Determine the (x, y) coordinate at the center of the cell enclosing the given text.  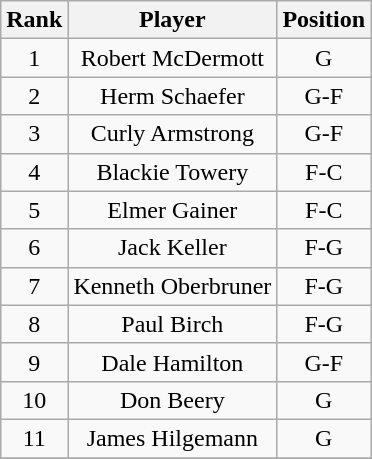
6 (34, 248)
Dale Hamilton (172, 362)
5 (34, 210)
9 (34, 362)
Robert McDermott (172, 58)
Paul Birch (172, 324)
Rank (34, 20)
Kenneth Oberbruner (172, 286)
Don Beery (172, 400)
11 (34, 438)
Curly Armstrong (172, 134)
Player (172, 20)
1 (34, 58)
4 (34, 172)
Elmer Gainer (172, 210)
10 (34, 400)
Jack Keller (172, 248)
Herm Schaefer (172, 96)
8 (34, 324)
James Hilgemann (172, 438)
7 (34, 286)
2 (34, 96)
Position (324, 20)
3 (34, 134)
Blackie Towery (172, 172)
